Find where the given text appears and provide that cell's center as (X, Y) coordinate. 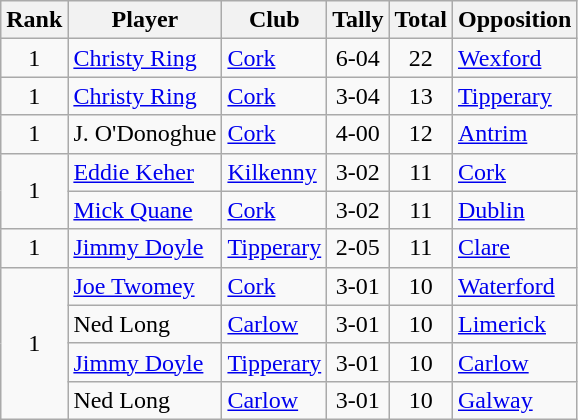
4-00 (358, 134)
Wexford (514, 58)
3-04 (358, 96)
Club (274, 20)
Antrim (514, 134)
Rank (34, 20)
Clare (514, 248)
Joe Twomey (145, 286)
Tally (358, 20)
Limerick (514, 324)
Player (145, 20)
2-05 (358, 248)
Kilkenny (274, 172)
Eddie Keher (145, 172)
Mick Quane (145, 210)
Opposition (514, 20)
22 (421, 58)
6-04 (358, 58)
12 (421, 134)
Waterford (514, 286)
J. O'Donoghue (145, 134)
Galway (514, 400)
13 (421, 96)
Dublin (514, 210)
Total (421, 20)
